Locate the cell with the specified text and output its (X, Y) center coordinate. 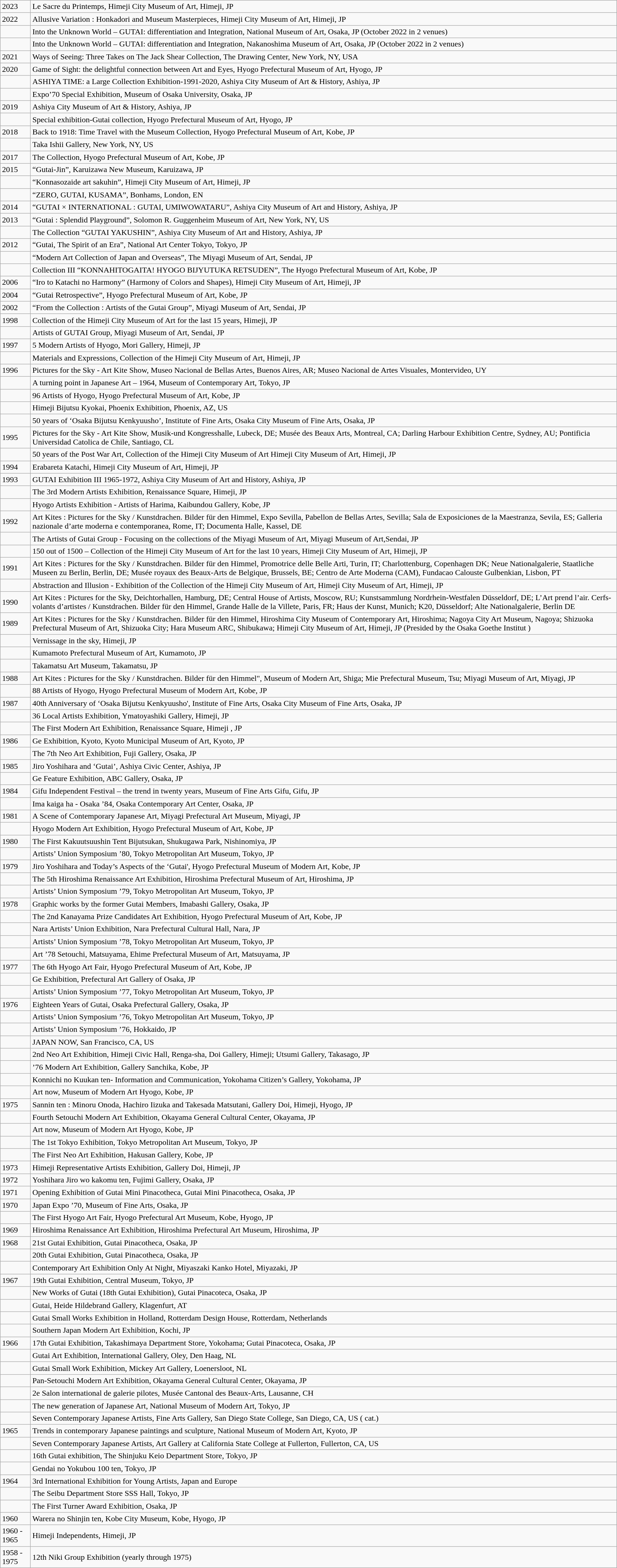
1973 (15, 1167)
Pan-Setouchi Modern Art Exhibition, Okayama General Cultural Center, Okayama, JP (324, 1380)
50 years of ‘Osaka Bijutsu Kenkyuusho’, Institute of Fine Arts, Osaka City Museum of Fine Arts, Osaka, JP (324, 421)
Le Sacre du Printemps, Himeji City Museum of Art, Himeji, JP (324, 7)
1979 (15, 866)
Trends in contemporary Japanese paintings and sculpture, National Museum of Modern Art, Kyoto, JP (324, 1431)
2012 (15, 245)
2004 (15, 295)
Seven Contemporary Japanese Artists, Art Gallery at California State College at Fullerton, Fullerton, CA, US (324, 1443)
Pictures for the Sky - Art Kite Show, Museo Nacional de Bellas Artes, Buenos Aires, AR; Museo Nacional de Artes Visuales, Montervideo, UY (324, 370)
The Seibu Department Store SSS Hall, Tokyo, JP (324, 1494)
1994 (15, 467)
2015 (15, 170)
Artists’ Union Symposium ’78, Tokyo Metropolitan Art Museum, Tokyo, JP (324, 942)
The 2nd Kanayama Prize Candidates Art Exhibition, Hyogo Prefectural Museum of Art, Kobe, JP (324, 916)
1985 (15, 766)
Konnichi no Kuukan ten- Information and Communication, Yokohama Citizen’s Gallery, Yokohama, JP (324, 1080)
Artists of GUTAI Group, Miyagi Museum of Art, Sendai, JP (324, 333)
Warera no Shinjin ten, Kobe City Museum, Kobe, Hyogo, JP (324, 1519)
“GUTAI × INTERNATIONAL : GUTAI, UMIWOWATARU”, Ashiya City Museum of Art and History, Ashiya, JP (324, 207)
2018 (15, 132)
Collection of the Himeji City Museum of Art for the last 15 years, Himeji, JP (324, 320)
Kumamoto Prefectural Museum of Art, Kumamoto, JP (324, 653)
1991 (15, 568)
1996 (15, 370)
Southern Japan Modern Art Exhibition, Kochi, JP (324, 1330)
1989 (15, 624)
The 7th Neo Art Exhibition, Fuji Gallery, Osaka, JP (324, 753)
’76 Modern Art Exhibition, Gallery Sanchika, Kobe, JP (324, 1067)
The Collection, Hyogo Prefectural Museum of Art, Kobe, JP (324, 157)
Hiroshima Renaissance Art Exhibition, Hiroshima Prefectural Art Museum, Hiroshima, JP (324, 1230)
1970 (15, 1205)
Fourth Setouchi Modern Art Exhibition, Okayama General Cultural Center, Okayama, JP (324, 1117)
16th Gutai exhibition, The Shinjuku Keio Department Store, Tokyo, JP (324, 1456)
2002 (15, 307)
Erabareta Katachi, Himeji City Museum of Art, Himeji, JP (324, 467)
1972 (15, 1180)
2022 (15, 19)
Graphic works by the former Gutai Members, Imabashi Gallery, Osaka, JP (324, 904)
Japan Expo ’70, Museum of Fine Arts, Osaka, JP (324, 1205)
“Iro to Katachi no Harmony” (Harmony of Colors and Shapes), Himeji City Museum of Art, Himeji, JP (324, 282)
20th Gutai Exhibition, Gutai Pinacotheca, Osaka, JP (324, 1255)
JAPAN NOW, San Francisco, CA, US (324, 1042)
2013 (15, 220)
Nara Artists’ Union Exhibition, Nara Prefectural Cultural Hall, Nara, JP (324, 929)
ASHIYA TIME: a Large Collection Exhibition-1991-2020, Ashiya City Museum of Art & History, Ashiya, JP (324, 82)
21st Gutai Exhibition, Gutai Pinacotheca, Osaka, JP (324, 1243)
Back to 1918: Time Travel with the Museum Collection, Hyogo Prefectural Museum of Art, Kobe, JP (324, 132)
Jiro Yoshihara and Today’s Aspects of the ‘Gutai', Hyogo Prefectural Museum of Modern Art, Kobe, JP (324, 866)
Vernissage in the sky, Himeji, JP (324, 641)
“Gutai-Jin”, Karuizawa New Museum, Karuizawa, JP (324, 170)
36 Local Artists Exhibition, Ymatoyashiki Gallery, Himeji, JP (324, 716)
Himeji Independents, Himeji, JP (324, 1536)
Ge Feature Exhibition, ABC Gallery, Osaka, JP (324, 778)
The First Neo Art Exhibition, Hakusan Gallery, Kobe, JP (324, 1155)
1986 (15, 741)
1980 (15, 841)
Into the Unknown World – GUTAI: differentiation and Integration, Nakanoshima Museum of Art, Osaka, JP (October 2022 in 2 venues) (324, 44)
The First Modern Art Exhibition, Renaissance Square, Himeji , JP (324, 728)
Contemporary Art Exhibition Only At Night, Miyaszaki Kanko Hotel, Miyazaki, JP (324, 1268)
1977 (15, 967)
A turning point in Japanese Art – 1964, Museum of Contemporary Art, Tokyo, JP (324, 383)
1969 (15, 1230)
The 6th Hyogo Art Fair, Hyogo Prefectural Museum of Art, Kobe, JP (324, 967)
1971 (15, 1192)
5 Modern Artists of Hyogo, Mori Gallery, Himeji, JP (324, 345)
1992 (15, 521)
2021 (15, 57)
1997 (15, 345)
2006 (15, 282)
The new generation of Japanese Art, National Museum of Modern Art, Tokyo, JP (324, 1406)
2019 (15, 107)
Artists’ Union Symposium ’77, Tokyo Metropolitan Art Museum, Tokyo, JP (324, 992)
The 1st Tokyo Exhibition, Tokyo Metropolitan Art Museum, Tokyo, JP (324, 1142)
1976 (15, 1004)
The First Hyogo Art Fair, Hyogo Prefectural Art Museum, Kobe, Hyogo, JP (324, 1218)
The First Kakuutsuushin Tent Bijutsukan, Shukugawa Park, Nishinomiya, JP (324, 841)
2e Salon international de galerie pilotes, Musée Cantonal des Beaux-Arts, Lausanne, CH (324, 1393)
2014 (15, 207)
Art ’78 Setouchi, Matsuyama, Ehime Prefectural Museum of Art, Matsuyama, JP (324, 954)
Artists’ Union Symposium ’76, Hokkaido, JP (324, 1030)
Special exhibition-Gutai collection, Hyogo Prefectural Museum of Art, Hyogo, JP (324, 119)
1981 (15, 816)
1988 (15, 678)
1964 (15, 1481)
Jiro Yoshihara and ‘Gutai’, Ashiya Civic Center, Ashiya, JP (324, 766)
150 out of 1500 – Collection of the Himeji City Museum of Art for the last 10 years, Himeji City Museum of Art, Himeji, JP (324, 551)
Artists’ Union Symposium ’80, Tokyo Metropolitan Art Museum, Tokyo, JP (324, 854)
Gutai Small Work Exhibition, Mickey Art Gallery, Loenersloot, NL (324, 1368)
1958 - 1975 (15, 1557)
1965 (15, 1431)
88 Artists of Hyogo, Hyogo Prefectural Museum of Modern Art, Kobe, JP (324, 691)
Seven Contemporary Japanese Artists, Fine Arts Gallery, San Diego State College, San Diego, CA, US ( cat.) (324, 1418)
2023 (15, 7)
1968 (15, 1243)
Ashiya City Museum of Art & History, Ashiya, JP (324, 107)
The 5th Hiroshima Renaissance Art Exhibition, Hiroshima Prefectural Museum of Art, Hiroshima, JP (324, 879)
Hyogo Artists Exhibition - Artists of Harima, Kaibundou Gallery, Kobe, JP (324, 505)
2020 (15, 69)
Ge Exhibition, Kyoto, Kyoto Municipal Museum of Art, Kyoto, JP (324, 741)
Artists’ Union Symposium ’79, Tokyo Metropolitan Art Museum, Tokyo, JP (324, 891)
Collection III “KONNAHITOGAITA! HYOGO BIJYUTUKA RETSUDEN”, The Hyogo Prefectural Museum of Art, Kobe, JP (324, 270)
Ways of Seeing: Three Takes on The Jack Shear Collection, The Drawing Center, New York, NY, USA (324, 57)
Gendai no Yokubou 100 ten, Tokyo, JP (324, 1468)
Game of Sight: the delightful connection between Art and Eyes, Hyogo Prefectural Museum of Art, Hyogo, JP (324, 69)
12th Niki Group Exhibition (yearly through 1975) (324, 1557)
Gutai, Heide Hildebrand Gallery, Klagenfurt, AT (324, 1305)
1960 - 1965 (15, 1536)
Gutai Art Exhibition, International Gallery, Oley, Den Haag, NL (324, 1355)
2017 (15, 157)
2nd Neo Art Exhibition, Himeji Civic Hall, Renga-sha, Doi Gallery, Himeji; Utsumi Gallery, Takasago, JP (324, 1055)
Opening Exhibition of Gutai Mini Pinacotheca, Gutai Mini Pinacotheca, Osaka, JP (324, 1192)
1998 (15, 320)
Allusive Variation : Honkadori and Museum Masterpieces, Himeji City Museum of Art, Himeji, JP (324, 19)
“Gutai : Splendid Playground”, Solomon R. Guggenheim Museum of Art, New York, NY, US (324, 220)
“ZERO, GUTAI, KUSAMA”, Bonhams, London, EN (324, 195)
50 years of the Post War Art, Collection of the Himeji City Museum of Art Himeji City Museum of Art, Himeji, JP (324, 454)
A Scene of Contemporary Japanese Art, Miyagi Prefectural Art Museum, Miyagi, JP (324, 816)
Gutai Small Works Exhibition in Holland, Rotterdam Design House, Rotterdam, Netherlands (324, 1318)
Takamatsu Art Museum, Takamatsu, JP (324, 666)
17th Gutai Exhibition, Takashimaya Department Store, Yokohama; Gutai Pinacoteca, Osaka, JP (324, 1343)
40th Anniversary of ‘Osaka Bijutsu Kenkyuusho', Institute of Fine Arts, Osaka City Museum of Fine Arts, Osaka, JP (324, 703)
1993 (15, 479)
Materials and Expressions, Collection of the Himeji City Museum of Art, Himeji, JP (324, 358)
3rd International Exhibition for Young Artists, Japan and Europe (324, 1481)
Sannin ten : Minoru Onoda, Hachiro Iizuka and Takesada Matsutani, Gallery Doi, Himeji, Hyogo, JP (324, 1105)
Artists’ Union Symposium ’76, Tokyo Metropolitan Art Museum, Tokyo, JP (324, 1017)
The 3rd Modern Artists Exhibition, Renaissance Square, Himeji, JP (324, 492)
Ima kaiga ha - Osaka ’84, Osaka Contemporary Art Center, Osaka, JP (324, 804)
“Gutai, The Spirit of an Era”, National Art Center Tokyo, Tokyo, JP (324, 245)
Taka Ishii Gallery, New York, NY, US (324, 144)
Gifu Independent Festival – the trend in twenty years, Museum of Fine Arts Gifu, Gifu, JP (324, 791)
GUTAI Exhibition III 1965-1972, Ashiya City Museum of Art and History, Ashiya, JP (324, 479)
Himeji Bijutsu Kyokai, Phoenix Exhibition, Phoenix, AZ, US (324, 408)
1987 (15, 703)
“Konnasozaide art sakuhin”, Himeji City Museum of Art, Himeji, JP (324, 182)
1966 (15, 1343)
“Modern Art Collection of Japan and Overseas”, The Miyagi Museum of Art, Sendai, JP (324, 257)
1990 (15, 602)
1984 (15, 791)
96 Artists of Hyogo, Hyogo Prefectural Museum of Art, Kobe, JP (324, 395)
1975 (15, 1105)
1978 (15, 904)
Ge Exhibition, Prefectural Art Gallery of Osaka, JP (324, 979)
19th Gutai Exhibition, Central Museum, Tokyo, JP (324, 1280)
Expo’70 Special Exhibition, Museum of Osaka University, Osaka, JP (324, 94)
Yoshihara Jiro wo kakomu ten, Fujimi Gallery, Osaka, JP (324, 1180)
The Collection “GUTAI YAKUSHIN”, Ashiya City Museum of Art and History, Ashiya, JP (324, 232)
“Gutai Retrospective”, Hyogo Prefectural Museum of Art, Kobe, JP (324, 295)
1995 (15, 438)
Himeji Representative Artists Exhibition, Gallery Doi, Himeji, JP (324, 1167)
The First Turner Award Exhibition, Osaka, JP (324, 1506)
Eighteen Years of Gutai, Osaka Prefectural Gallery, Osaka, JP (324, 1004)
“From the Collection : Artists of the Gutai Group”, Miyagi Museum of Art, Sendai, JP (324, 307)
Hyogo Modern Art Exhibition, Hyogo Prefectural Museum of Art, Kobe, JP (324, 829)
The Artists of Gutai Group - Focusing on the collections of the Miyagi Museum of Art, Miyagi Museum of Art,Sendai, JP (324, 538)
1967 (15, 1280)
1960 (15, 1519)
Abstraction and Illusion - Exhibition of the Collection of the Himeji City Museum of Art, Himeji City Museum of Art, Himeji, JP (324, 585)
New Works of Gutai (18th Gutai Exhibition), Gutai Pinacoteca, Osaka, JP (324, 1293)
Into the Unknown World – GUTAI: differentiation and Integration, National Museum of Art, Osaka, JP (October 2022 in 2 venues) (324, 32)
